Determine the [x, y] coordinate at the center of the cell enclosing the given text.  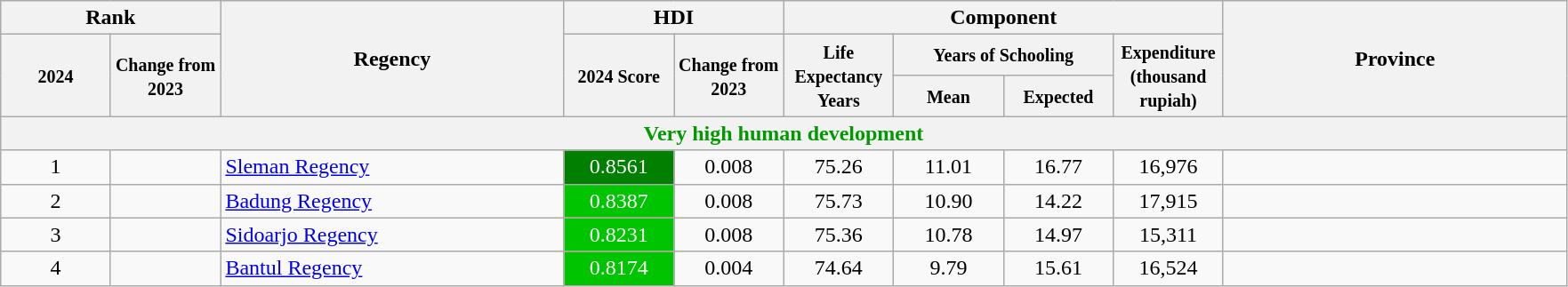
Badung Regency [392, 201]
Rank [110, 18]
Province [1395, 59]
1 [56, 167]
4 [56, 268]
11.01 [949, 167]
Sidoarjo Regency [392, 235]
Years of Schooling [1003, 55]
0.004 [729, 268]
16.77 [1058, 167]
14.22 [1058, 201]
Component [1003, 18]
75.26 [839, 167]
Expected [1058, 96]
HDI [674, 18]
Sleman Regency [392, 167]
14.97 [1058, 235]
Expenditure(thousand rupiah) [1169, 76]
75.73 [839, 201]
10.90 [949, 201]
10.78 [949, 235]
2024 Score [619, 76]
Bantul Regency [392, 268]
0.8174 [619, 268]
74.64 [839, 268]
17,915 [1169, 201]
Regency [392, 59]
16,976 [1169, 167]
0.8561 [619, 167]
0.8231 [619, 235]
15.61 [1058, 268]
Life Expectancy Years [839, 76]
3 [56, 235]
2 [56, 201]
0.8387 [619, 201]
Very high human development [784, 133]
16,524 [1169, 268]
2024 [56, 76]
75.36 [839, 235]
Mean [949, 96]
15,311 [1169, 235]
9.79 [949, 268]
